Determine the [X, Y] coordinate at the center of the cell enclosing the given text.  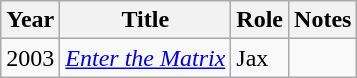
Enter the Matrix [146, 58]
Title [146, 20]
Notes [323, 20]
2003 [30, 58]
Jax [260, 58]
Role [260, 20]
Year [30, 20]
